From the cell containing the given text, extract its center point as (X, Y) coordinate. 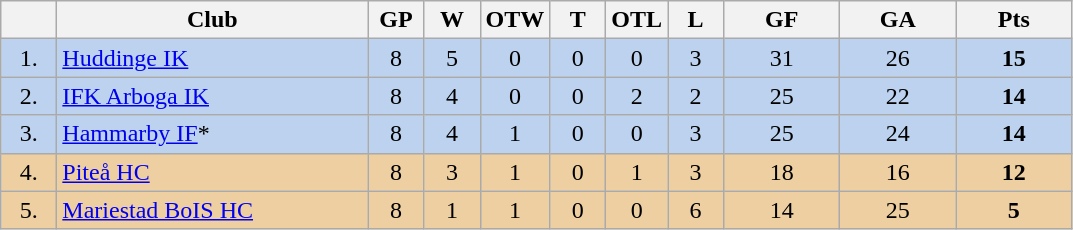
Pts (1014, 20)
2. (29, 96)
3. (29, 134)
T (578, 20)
IFK Arboga IK (212, 96)
26 (898, 58)
1. (29, 58)
GA (898, 20)
OTW (515, 20)
12 (1014, 172)
18 (782, 172)
24 (898, 134)
5. (29, 210)
4. (29, 172)
Hammarby IF* (212, 134)
Piteå HC (212, 172)
Huddinge IK (212, 58)
Club (212, 20)
GP (396, 20)
31 (782, 58)
W (452, 20)
L (696, 20)
15 (1014, 58)
6 (696, 210)
22 (898, 96)
Mariestad BoIS HC (212, 210)
GF (782, 20)
OTL (637, 20)
16 (898, 172)
